Find where the given text appears and provide that cell's center as (X, Y) coordinate. 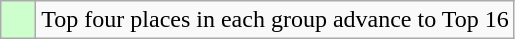
Top four places in each group advance to Top 16 (275, 20)
